Find where the given text appears and provide that cell's center as [x, y] coordinate. 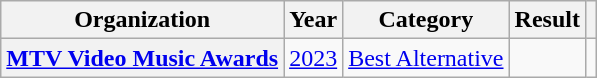
Best Alternative [426, 58]
2023 [314, 58]
Result [547, 20]
Organization [142, 20]
Year [314, 20]
Category [426, 20]
MTV Video Music Awards [142, 58]
